Capture the cell that displays the provided text and extract its [X, Y] central coordinate. 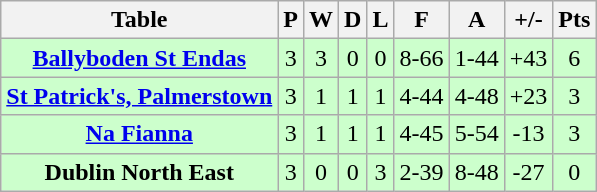
8-48 [476, 172]
D [353, 20]
-27 [528, 172]
Pts [574, 20]
F [422, 20]
6 [574, 58]
+23 [528, 96]
A [476, 20]
Ballyboden St Endas [140, 58]
4-48 [476, 96]
+/- [528, 20]
Na Fianna [140, 134]
Table [140, 20]
2-39 [422, 172]
St Patrick's, Palmerstown [140, 96]
W [322, 20]
Dublin North East [140, 172]
4-45 [422, 134]
4-44 [422, 96]
P [291, 20]
-13 [528, 134]
5-54 [476, 134]
8-66 [422, 58]
+43 [528, 58]
L [380, 20]
1-44 [476, 58]
